Locate the cell with the specified text and output its [X, Y] center coordinate. 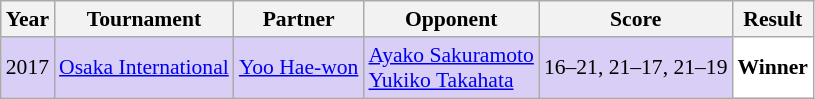
Result [772, 19]
Osaka International [144, 68]
Year [28, 19]
Winner [772, 68]
Opponent [450, 19]
Tournament [144, 19]
Partner [299, 19]
2017 [28, 68]
Yoo Hae-won [299, 68]
Ayako Sakuramoto Yukiko Takahata [450, 68]
16–21, 21–17, 21–19 [636, 68]
Score [636, 19]
